Detect which cell encompasses the target text, then output its (x, y) center coordinate. 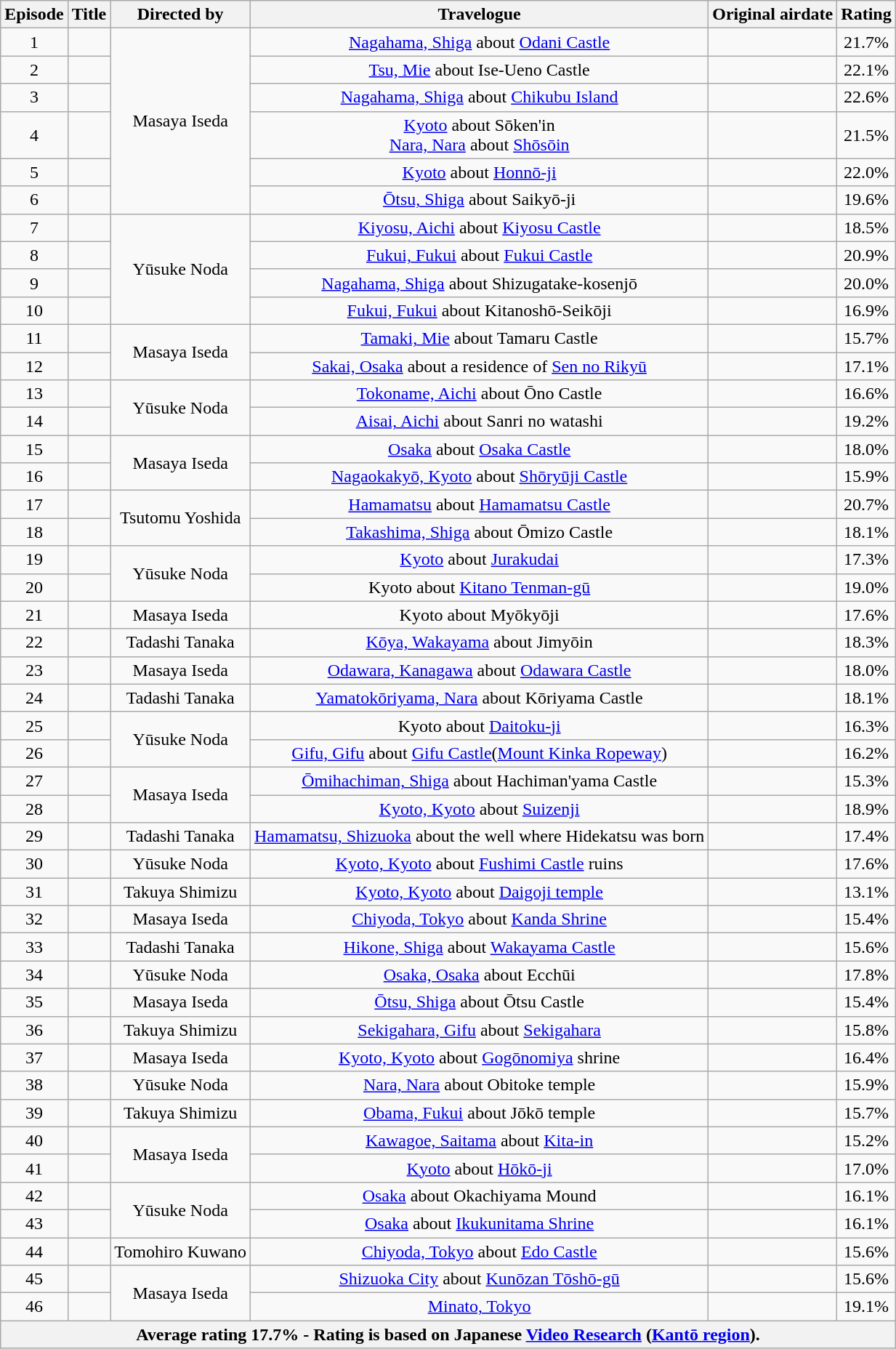
Chiyoda, Tokyo about Kanda Shrine (480, 919)
5 (34, 172)
16.4% (866, 1058)
41 (34, 1168)
Osaka about Ikukunitama Shrine (480, 1223)
32 (34, 919)
29 (34, 837)
46 (34, 1307)
Kyoto, Kyoto about Daigoji temple (480, 892)
20.0% (866, 283)
Nagaokakyō, Kyoto about Shōryūji Castle (480, 477)
Kiyosu, Aichi about Kiyosu Castle (480, 227)
6 (34, 200)
Hamamatsu, Shizuoka about the well where Hidekatsu was born (480, 837)
42 (34, 1196)
43 (34, 1223)
Osaka about Osaka Castle (480, 449)
16.9% (866, 310)
Nagahama, Shiga about Odani Castle (480, 42)
13.1% (866, 892)
Kyoto, Kyoto about Fushimi Castle ruins (480, 864)
Sekigahara, Gifu about Sekigahara (480, 1030)
Original airdate (773, 15)
20.7% (866, 504)
Kyoto about Kitano Tenman-gū (480, 587)
Kyoto about Jurakudai (480, 560)
Travelogue (480, 15)
16 (34, 477)
24 (34, 698)
18 (34, 532)
Average rating 17.7% - Rating is based on Japanese Video Research (Kantō region). (448, 1334)
Fukui, Fukui about Kitanoshō-Seikōji (480, 310)
39 (34, 1113)
12 (34, 366)
14 (34, 422)
Kyoto about Honnō-ji (480, 172)
Osaka, Osaka about Ecchūi (480, 975)
7 (34, 227)
Kyoto, Kyoto about Suizenji (480, 809)
22.6% (866, 97)
9 (34, 283)
Gifu, Gifu about Gifu Castle(Mount Kinka Ropeway) (480, 753)
11 (34, 338)
44 (34, 1251)
Odawara, Kanagawa about Odawara Castle (480, 670)
Minato, Tokyo (480, 1307)
33 (34, 947)
17.4% (866, 837)
40 (34, 1140)
Yamatokōriyama, Nara about Kōriyama Castle (480, 698)
16.6% (866, 394)
Directed by (180, 15)
Kōya, Wakayama about Jimyōin (480, 643)
38 (34, 1085)
18.5% (866, 227)
Hikone, Shiga about Wakayama Castle (480, 947)
34 (34, 975)
Title (89, 15)
22.1% (866, 70)
21.5% (866, 135)
13 (34, 394)
20 (34, 587)
Nagahama, Shiga about Shizugatake-kosenjō (480, 283)
15.8% (866, 1030)
15 (34, 449)
Tsu, Mie about Ise-Ueno Castle (480, 70)
Takashima, Shiga about Ōmizo Castle (480, 532)
Sakai, Osaka about a residence of Sen no Rikyū (480, 366)
37 (34, 1058)
Ōtsu, Shiga about Saikyō-ji (480, 200)
Aisai, Aichi about Sanri no watashi (480, 422)
1 (34, 42)
15.2% (866, 1140)
19.0% (866, 587)
Nagahama, Shiga about Chikubu Island (480, 97)
Kyoto, Kyoto about Gogōnomiya shrine (480, 1058)
4 (34, 135)
36 (34, 1030)
Episode (34, 15)
31 (34, 892)
16.3% (866, 725)
35 (34, 1002)
Kyoto about Daitoku-ji (480, 725)
17 (34, 504)
25 (34, 725)
22 (34, 643)
17.3% (866, 560)
21 (34, 615)
Nara, Nara about Obitoke temple (480, 1085)
2 (34, 70)
27 (34, 781)
18.9% (866, 809)
Hamamatsu about Hamamatsu Castle (480, 504)
Rating (866, 15)
Obama, Fukui about Jōkō temple (480, 1113)
30 (34, 864)
19 (34, 560)
16.2% (866, 753)
Kyoto about Hōkō-ji (480, 1168)
26 (34, 753)
8 (34, 255)
Chiyoda, Tokyo about Edo Castle (480, 1251)
19.1% (866, 1307)
Tokoname, Aichi about Ōno Castle (480, 394)
10 (34, 310)
15.3% (866, 781)
28 (34, 809)
17.0% (866, 1168)
19.6% (866, 200)
Kyoto about Sōken'inNara, Nara about Shōsōin (480, 135)
Tsutomu Yoshida (180, 518)
Kyoto about Myōkyōji (480, 615)
Fukui, Fukui about Fukui Castle (480, 255)
Tamaki, Mie about Tamaru Castle (480, 338)
19.2% (866, 422)
22.0% (866, 172)
21.7% (866, 42)
18.3% (866, 643)
Ōmihachiman, Shiga about Hachiman'yama Castle (480, 781)
Kawagoe, Saitama about Kita-in (480, 1140)
3 (34, 97)
17.1% (866, 366)
20.9% (866, 255)
17.8% (866, 975)
23 (34, 670)
45 (34, 1279)
Osaka about Okachiyama Mound (480, 1196)
Ōtsu, Shiga about Ōtsu Castle (480, 1002)
Tomohiro Kuwano (180, 1251)
Shizuoka City about Kunōzan Tōshō-gū (480, 1279)
